Return [x, y] of the center of cell containing provided text 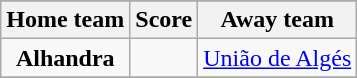
Home team [66, 20]
União de Algés [278, 58]
Away team [278, 20]
Alhandra [66, 58]
Score [164, 20]
